Provide the [x, y] coordinate of the cell's center where the given text is located.  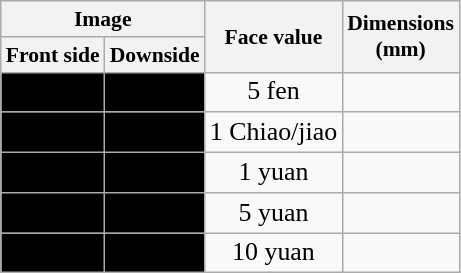
Front side [53, 55]
1 Chiao/jiao [274, 133]
5 yuan [274, 213]
Image [103, 19]
Downside [155, 55]
Dimensions(mm) [400, 36]
10 yuan [274, 253]
1 yuan [274, 173]
Face value [274, 36]
5 fen [274, 92]
